Scan for the cell matching the given text and deliver its [x, y] coordinate at center. 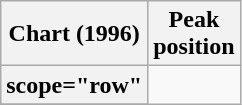
Peakposition [194, 34]
scope="row" [74, 85]
Chart (1996) [74, 34]
